Find where the given text appears and provide that cell's center as [X, Y] coordinate. 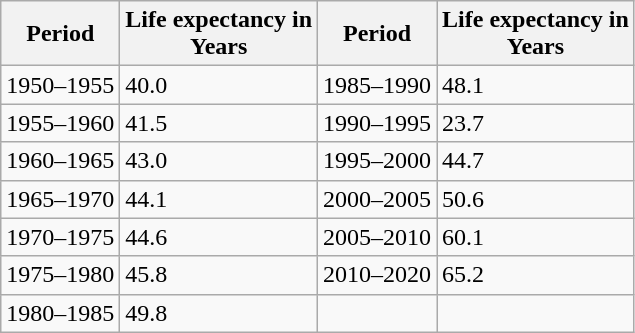
1970–1975 [60, 237]
2010–2020 [378, 275]
43.0 [219, 161]
1965–1970 [60, 199]
1950–1955 [60, 85]
1995–2000 [378, 161]
48.1 [536, 85]
65.2 [536, 275]
40.0 [219, 85]
44.1 [219, 199]
60.1 [536, 237]
1975–1980 [60, 275]
1985–1990 [378, 85]
45.8 [219, 275]
1955–1960 [60, 123]
50.6 [536, 199]
41.5 [219, 123]
49.8 [219, 313]
2000–2005 [378, 199]
23.7 [536, 123]
44.6 [219, 237]
1980–1985 [60, 313]
2005–2010 [378, 237]
1960–1965 [60, 161]
44.7 [536, 161]
1990–1995 [378, 123]
